Extract the (x, y) coordinate from the center of the cell holding the provided text.  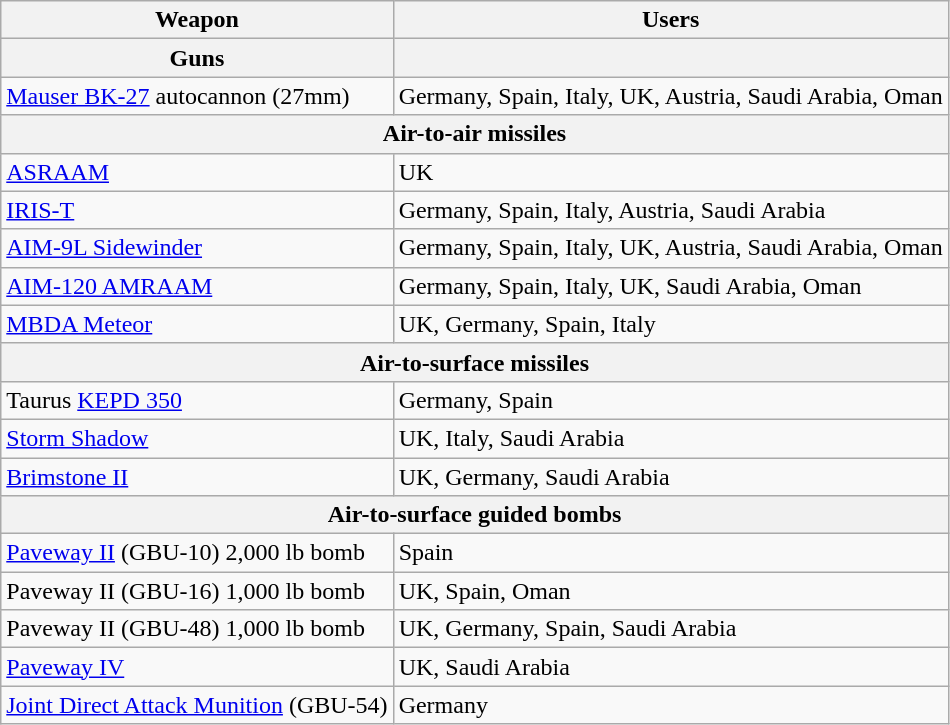
UK, Spain, Oman (670, 591)
Spain (670, 553)
Storm Shadow (197, 438)
Weapon (197, 20)
Brimstone II (197, 477)
Joint Direct Attack Munition (GBU-54) (197, 705)
UK, Italy, Saudi Arabia (670, 438)
Mauser BK-27 autocannon (27mm) (197, 96)
Air-to-surface missiles (475, 362)
MBDA Meteor (197, 324)
AIM-120 AMRAAM (197, 286)
Guns (197, 58)
UK (670, 172)
Paveway IV (197, 667)
Germany, Spain, Italy, UK, Saudi Arabia, Oman (670, 286)
Germany (670, 705)
IRIS-T (197, 210)
AIM-9L Sidewinder (197, 248)
Paveway II (GBU-10) 2,000 lb bomb (197, 553)
UK, Germany, Spain, Italy (670, 324)
Germany, Spain, Italy, Austria, Saudi Arabia (670, 210)
Paveway II (GBU-48) 1,000 lb bomb (197, 629)
UK, Germany, Spain, Saudi Arabia (670, 629)
UK, Germany, Saudi Arabia (670, 477)
ASRAAM (197, 172)
Air-to-surface guided bombs (475, 515)
Taurus KEPD 350 (197, 400)
Paveway II (GBU-16) 1,000 lb bomb (197, 591)
Air-to-air missiles (475, 134)
UK, Saudi Arabia (670, 667)
Users (670, 20)
Germany, Spain (670, 400)
